Return the [x, y] coordinate for the center point of the cell that contains the specified text.  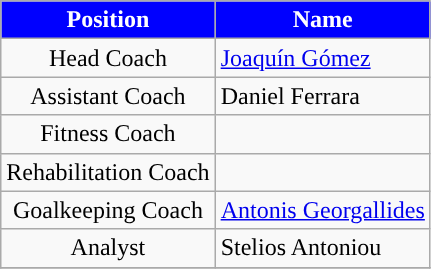
Goalkeeping Coach [108, 210]
Head Coach [108, 58]
Joaquín Gómez [322, 58]
Stelios Antoniou [322, 248]
Name [322, 20]
Rehabilitation Coach [108, 172]
Daniel Ferrara [322, 96]
Antonis Georgallides [322, 210]
Analyst [108, 248]
Assistant Coach [108, 96]
Position [108, 20]
Fitness Coach [108, 134]
